From the cell containing the given text, extract its center point as [X, Y] coordinate. 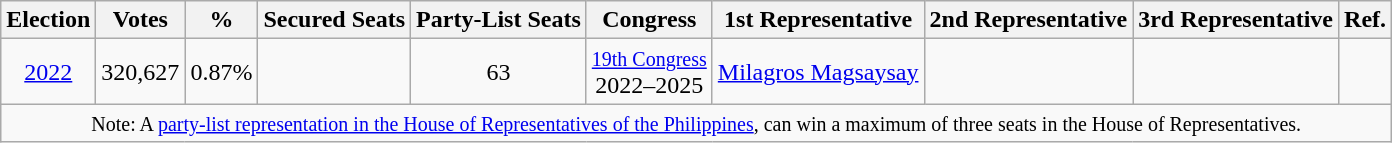
Party-List Seats [499, 20]
63 [499, 72]
% [222, 20]
3rd Representative [1236, 20]
0.87% [222, 72]
Milagros Magsaysay [818, 72]
Ref. [1366, 20]
2022 [48, 72]
2nd Representative [1028, 20]
Election [48, 20]
1st Representative [818, 20]
19th Congress2022–2025 [649, 72]
Secured Seats [334, 20]
Congress [649, 20]
Votes [140, 20]
320,627 [140, 72]
